From the cell containing the given text, extract its center point as [x, y] coordinate. 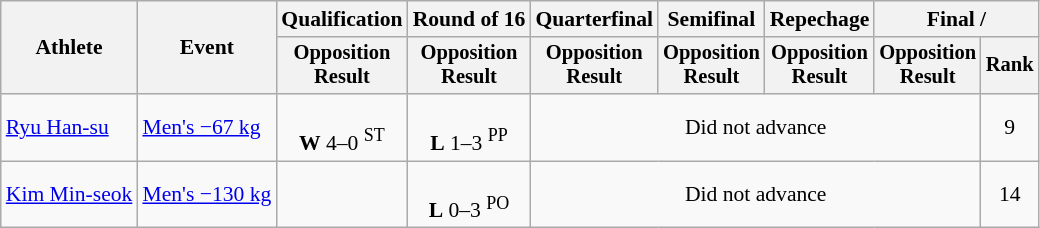
W 4–0 ST [342, 128]
L 1–3 PP [470, 128]
Athlete [70, 48]
Final / [956, 19]
9 [1010, 128]
Men's −130 kg [206, 194]
Round of 16 [470, 19]
Men's −67 kg [206, 128]
Repechage [820, 19]
L 0–3 PO [470, 194]
Quarterfinal [594, 19]
Qualification [342, 19]
Semifinal [712, 19]
Rank [1010, 66]
Ryu Han-su [70, 128]
Event [206, 48]
14 [1010, 194]
Kim Min-seok [70, 194]
